Identify which cell holds the provided text, then report its (x, y) central coordinate. 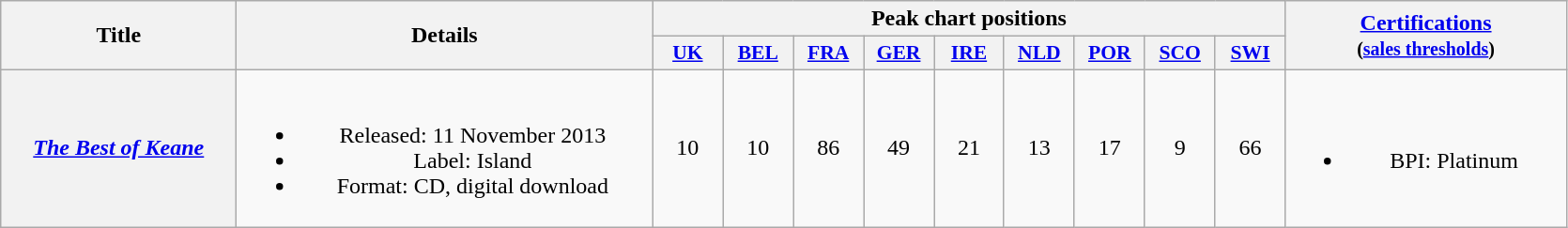
SWI (1251, 53)
Title (118, 36)
POR (1110, 53)
Peak chart positions (969, 19)
21 (969, 148)
GER (899, 53)
BPI: Platinum (1425, 148)
FRA (828, 53)
SCO (1179, 53)
17 (1110, 148)
Certifications(sales thresholds) (1425, 36)
49 (899, 148)
BEL (759, 53)
Details (445, 36)
9 (1179, 148)
13 (1038, 148)
86 (828, 148)
IRE (969, 53)
NLD (1038, 53)
66 (1251, 148)
The Best of Keane (118, 148)
Released: 11 November 2013Label: IslandFormat: CD, digital download (445, 148)
UK (687, 53)
